For the text-containing cell, return its midpoint in [x, y] coordinate format. 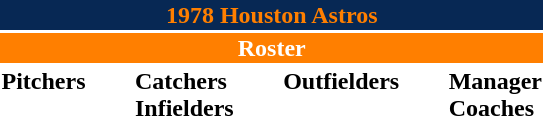
Roster [272, 48]
1978 Houston Astros [272, 15]
